Detect which cell encompasses the target text, then output its [x, y] center coordinate. 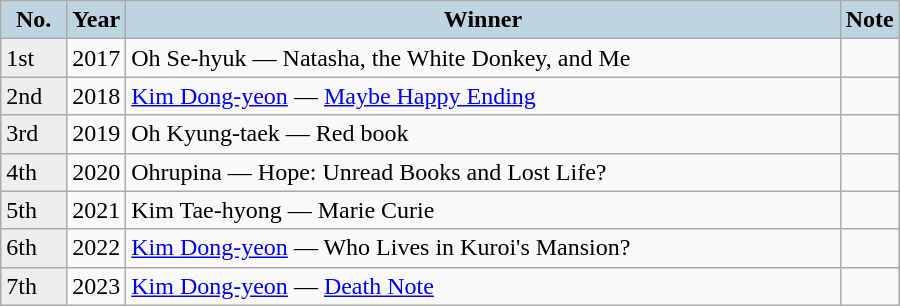
No. [34, 20]
2023 [96, 286]
1st [34, 58]
Year [96, 20]
2017 [96, 58]
Kim Dong-yeon — Who Lives in Kuroi's Mansion? [484, 248]
6th [34, 248]
2018 [96, 96]
2022 [96, 248]
Oh Kyung-taek — Red book [484, 134]
Ohrupina — Hope: Unread Books and Lost Life? [484, 172]
Note [870, 20]
5th [34, 210]
Winner [484, 20]
2021 [96, 210]
4th [34, 172]
7th [34, 286]
2019 [96, 134]
2nd [34, 96]
2020 [96, 172]
Kim Tae-hyong — Marie Curie [484, 210]
Oh Se-hyuk — Natasha, the White Donkey, and Me [484, 58]
Kim Dong-yeon — Maybe Happy Ending [484, 96]
Kim Dong-yeon — Death Note [484, 286]
3rd [34, 134]
